Provide the (X, Y) coordinate of the cell's center where the given text is located.  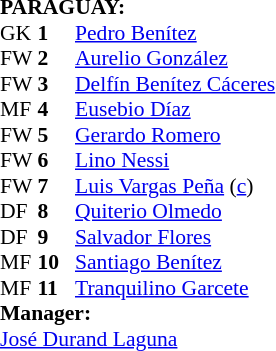
Salvador Flores (175, 237)
2 (57, 59)
6 (57, 161)
10 (57, 263)
Luis Vargas Peña (c) (175, 186)
Lino Nessi (175, 161)
8 (57, 211)
Quiterio Olmedo (175, 211)
Tranquilino Garcete (175, 288)
5 (57, 135)
GK (19, 33)
Manager: (138, 313)
11 (57, 288)
3 (57, 84)
Delfín Benítez Cáceres (175, 84)
Eusebio Díaz (175, 109)
Santiago Benítez (175, 263)
1 (57, 33)
9 (57, 237)
Aurelio González (175, 59)
7 (57, 186)
Gerardo Romero (175, 135)
Pedro Benítez (175, 33)
4 (57, 109)
